For the text-containing cell, return its midpoint in [X, Y] coordinate format. 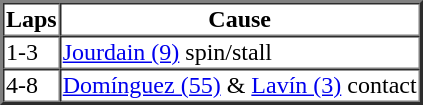
4-8 [32, 86]
Jourdain (9) spin/stall [240, 52]
1-3 [32, 52]
Laps [32, 20]
Domínguez (55) & Lavín (3) contact [240, 86]
Cause [240, 20]
